Search for the cell housing the specified text and yield its [x, y] center coordinate. 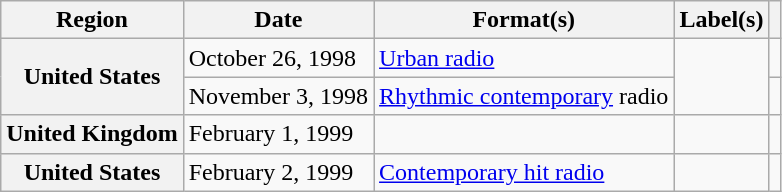
Contemporary hit radio [524, 172]
February 1, 1999 [278, 134]
Rhythmic contemporary radio [524, 96]
Format(s) [524, 20]
November 3, 1998 [278, 96]
February 2, 1999 [278, 172]
United Kingdom [92, 134]
Date [278, 20]
Urban radio [524, 58]
October 26, 1998 [278, 58]
Label(s) [722, 20]
Region [92, 20]
